Capture the cell that displays the provided text and extract its [x, y] central coordinate. 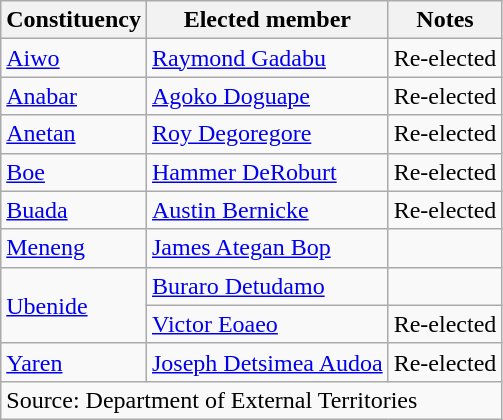
Constituency [74, 20]
Boe [74, 172]
Joseph Detsimea Audoa [267, 362]
Buraro Detudamo [267, 286]
Agoko Doguape [267, 96]
Victor Eoaeo [267, 324]
Hammer DeRoburt [267, 172]
Aiwo [74, 58]
Buada [74, 210]
Austin Bernicke [267, 210]
Raymond Gadabu [267, 58]
Notes [445, 20]
Anabar [74, 96]
Source: Department of External Territories [252, 400]
Yaren [74, 362]
James Ategan Bop [267, 248]
Anetan [74, 134]
Meneng [74, 248]
Ubenide [74, 305]
Roy Degoregore [267, 134]
Elected member [267, 20]
